Pinpoint the cell where the given text exists, returning its [x, y] midpoint coordinate. 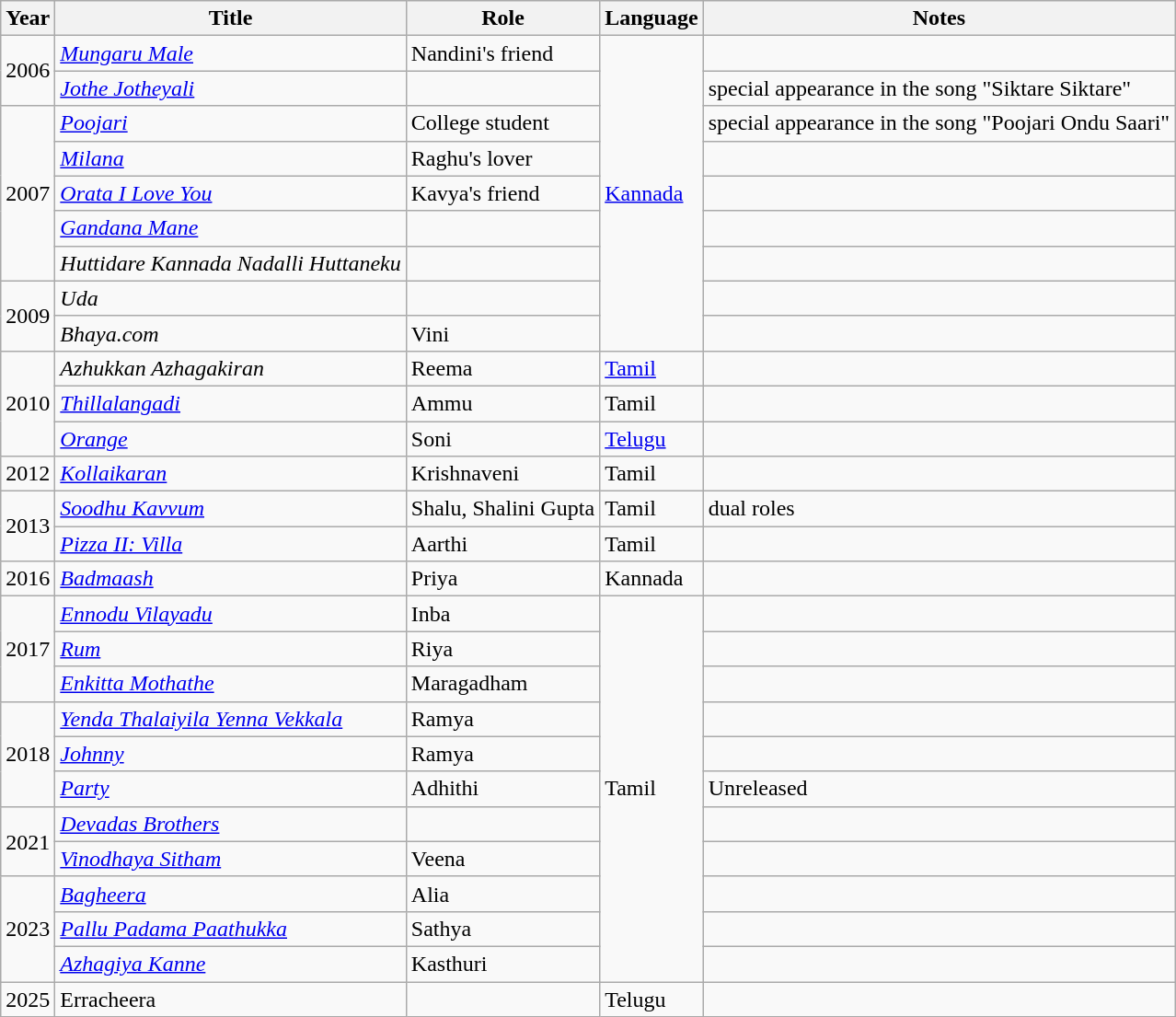
Priya [502, 579]
Milana [230, 158]
2013 [28, 526]
2010 [28, 403]
Role [502, 18]
Orata I Love You [230, 193]
Notes [939, 18]
Nandini's friend [502, 53]
Year [28, 18]
Erracheera [230, 999]
Language [651, 18]
2006 [28, 71]
Jothe Jotheyali [230, 88]
Vini [502, 333]
Riya [502, 649]
Kavya's friend [502, 193]
Thillalangadi [230, 403]
Bhaya.com [230, 333]
Orange [230, 439]
College student [502, 123]
Vinodhaya Sitham [230, 859]
special appearance in the song "Poojari Ondu Saari" [939, 123]
Bagheera [230, 894]
2018 [28, 754]
Kasthuri [502, 964]
Poojari [230, 123]
Ennodu Vilayadu [230, 614]
2021 [28, 841]
Yenda Thalaiyila Yenna Vekkala [230, 719]
Badmaash [230, 579]
Title [230, 18]
Aarthi [502, 544]
Devadas Brothers [230, 824]
Gandana Mane [230, 228]
Inba [502, 614]
Ammu [502, 403]
2009 [28, 316]
2023 [28, 929]
Rum [230, 649]
Azhagiya Kanne [230, 964]
Adhithi [502, 789]
Pizza II: Villa [230, 544]
Alia [502, 894]
Johnny [230, 754]
2025 [28, 999]
Krishnaveni [502, 474]
Kollaikaran [230, 474]
dual roles [939, 509]
Reema [502, 368]
Veena [502, 859]
Uda [230, 298]
Shalu, Shalini Gupta [502, 509]
Sathya [502, 929]
Azhukkan Azhagakiran [230, 368]
special appearance in the song "Siktare Siktare" [939, 88]
2007 [28, 193]
Pallu Padama Paathukka [230, 929]
Enkitta Mothathe [230, 684]
Huttidare Kannada Nadalli Huttaneku [230, 263]
2017 [28, 649]
Unreleased [939, 789]
2012 [28, 474]
Party [230, 789]
Raghu's lover [502, 158]
Soodhu Kavvum [230, 509]
Soni [502, 439]
2016 [28, 579]
Maragadham [502, 684]
Mungaru Male [230, 53]
